For the text-containing cell, return its midpoint in [x, y] coordinate format. 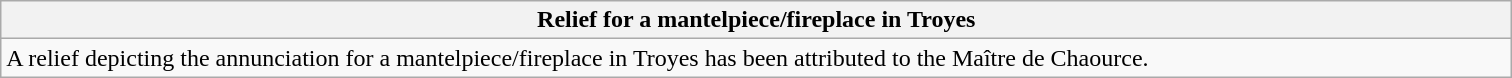
A relief depicting the annunciation for a mantelpiece/fireplace in Troyes has been attributed to the Maître de Chaource. [756, 58]
Relief for a mantelpiece/fireplace in Troyes [756, 20]
